Detect which cell encompasses the target text, then output its (x, y) center coordinate. 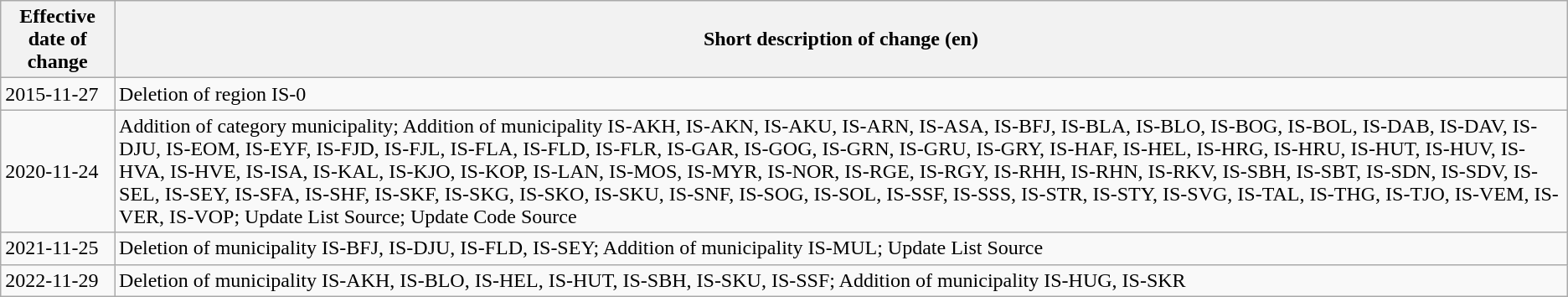
2022-11-29 (58, 280)
2021-11-25 (58, 248)
Deletion of region IS-0 (841, 94)
Effective date of change (58, 39)
Deletion of municipality IS-BFJ, IS-DJU, IS-FLD, IS-SEY; Addition of municipality IS-MUL; Update List Source (841, 248)
Short description of change (en) (841, 39)
2020-11-24 (58, 171)
2015-11-27 (58, 94)
Deletion of municipality IS-AKH, IS-BLO, IS-HEL, IS-HUT, IS-SBH, IS-SKU, IS-SSF; Addition of municipality IS-HUG, IS-SKR (841, 280)
